Extract the (x, y) coordinate from the center of the cell holding the provided text.  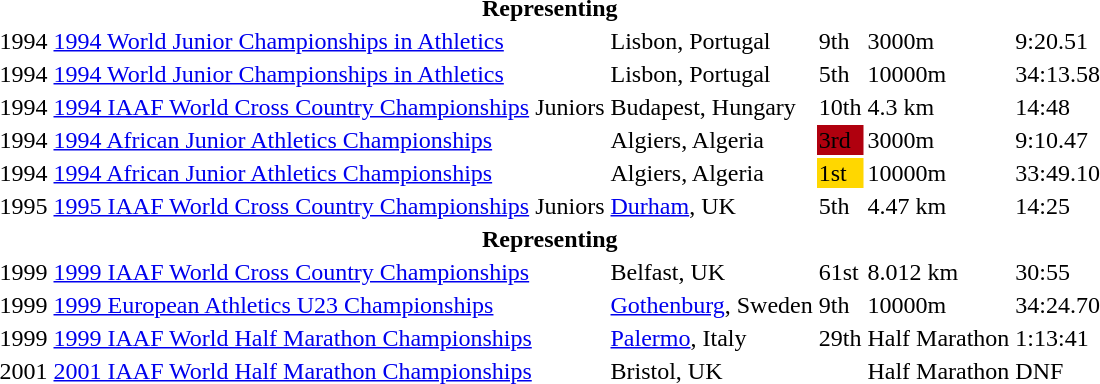
3rd (840, 140)
8.012 km (938, 272)
Budapest, Hungary (712, 107)
Durham, UK (712, 206)
1999 IAAF World Half Marathon Championships (329, 338)
1994 IAAF World Cross Country Championships Juniors (329, 107)
1999 IAAF World Cross Country Championships (329, 272)
1st (840, 173)
1999 European Athletics U23 Championships (329, 305)
10th (840, 107)
4.3 km (938, 107)
1995 IAAF World Cross Country Championships Juniors (329, 206)
Half Marathon (938, 338)
29th (840, 338)
Belfast, UK (712, 272)
Palermo, Italy (712, 338)
4.47 km (938, 206)
61st (840, 272)
Gothenburg, Sweden (712, 305)
